Return the (X, Y) coordinate for the center point of the cell that contains the specified text.  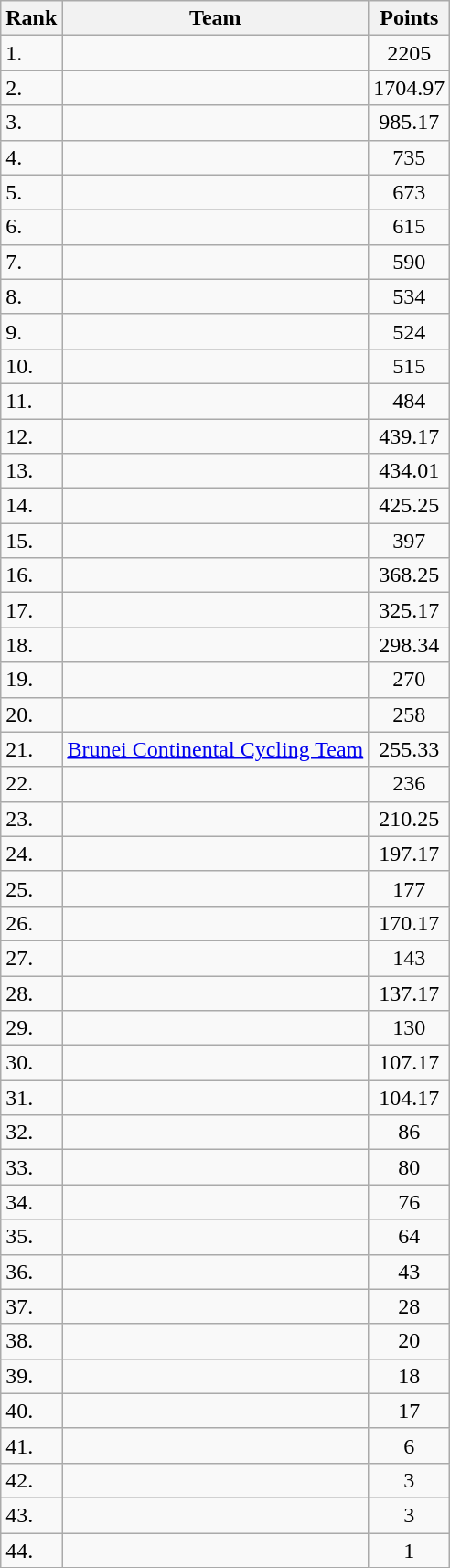
20. (31, 714)
Brunei Continental Cycling Team (216, 749)
29. (31, 1028)
17 (410, 1411)
39. (31, 1376)
11. (31, 401)
25. (31, 888)
Rank (31, 18)
7. (31, 262)
40. (31, 1411)
985.17 (410, 123)
13. (31, 471)
515 (410, 366)
16. (31, 575)
18 (410, 1376)
590 (410, 262)
107.17 (410, 1063)
1704.97 (410, 88)
534 (410, 296)
31. (31, 1098)
32. (31, 1133)
26. (31, 923)
41. (31, 1445)
35. (31, 1237)
484 (410, 401)
28 (410, 1306)
197.17 (410, 854)
3. (31, 123)
1 (410, 1551)
236 (410, 784)
76 (410, 1202)
258 (410, 714)
4. (31, 157)
137.17 (410, 993)
43 (410, 1272)
8. (31, 296)
43. (31, 1515)
2. (31, 88)
Points (410, 18)
298.34 (410, 645)
143 (410, 958)
1. (31, 53)
177 (410, 888)
44. (31, 1551)
12. (31, 436)
615 (410, 227)
397 (410, 541)
434.01 (410, 471)
104.17 (410, 1098)
18. (31, 645)
2205 (410, 53)
80 (410, 1167)
6. (31, 227)
Team (216, 18)
439.17 (410, 436)
22. (31, 784)
15. (31, 541)
270 (410, 680)
38. (31, 1341)
14. (31, 506)
64 (410, 1237)
24. (31, 854)
5. (31, 192)
34. (31, 1202)
23. (31, 819)
170.17 (410, 923)
130 (410, 1028)
425.25 (410, 506)
86 (410, 1133)
17. (31, 610)
9. (31, 331)
33. (31, 1167)
368.25 (410, 575)
30. (31, 1063)
735 (410, 157)
27. (31, 958)
325.17 (410, 610)
673 (410, 192)
37. (31, 1306)
36. (31, 1272)
10. (31, 366)
42. (31, 1480)
6 (410, 1445)
28. (31, 993)
20 (410, 1341)
524 (410, 331)
19. (31, 680)
21. (31, 749)
255.33 (410, 749)
210.25 (410, 819)
